Return the (x, y) coordinate for the center point of the cell that contains the specified text.  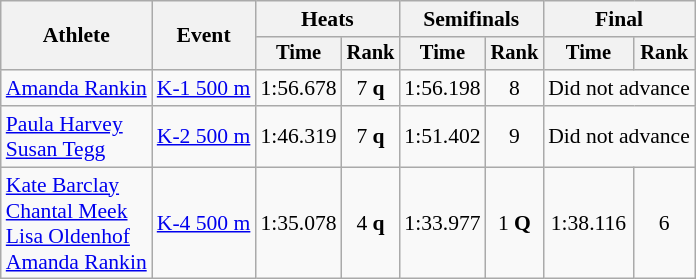
9 (515, 136)
K-2 500 m (204, 136)
K-1 500 m (204, 88)
4 q (371, 223)
1:56.678 (298, 88)
1:33.977 (442, 223)
6 (664, 223)
Final (619, 19)
Event (204, 36)
1:35.078 (298, 223)
1:51.402 (442, 136)
Heats (327, 19)
Paula HarveySusan Tegg (76, 136)
Kate BarclayChantal MeekLisa OldenhofAmanda Rankin (76, 223)
1:56.198 (442, 88)
Semifinals (471, 19)
K-4 500 m (204, 223)
Amanda Rankin (76, 88)
Athlete (76, 36)
1:38.116 (588, 223)
1:46.319 (298, 136)
1 Q (515, 223)
8 (515, 88)
